Search for the cell housing the specified text and yield its (X, Y) center coordinate. 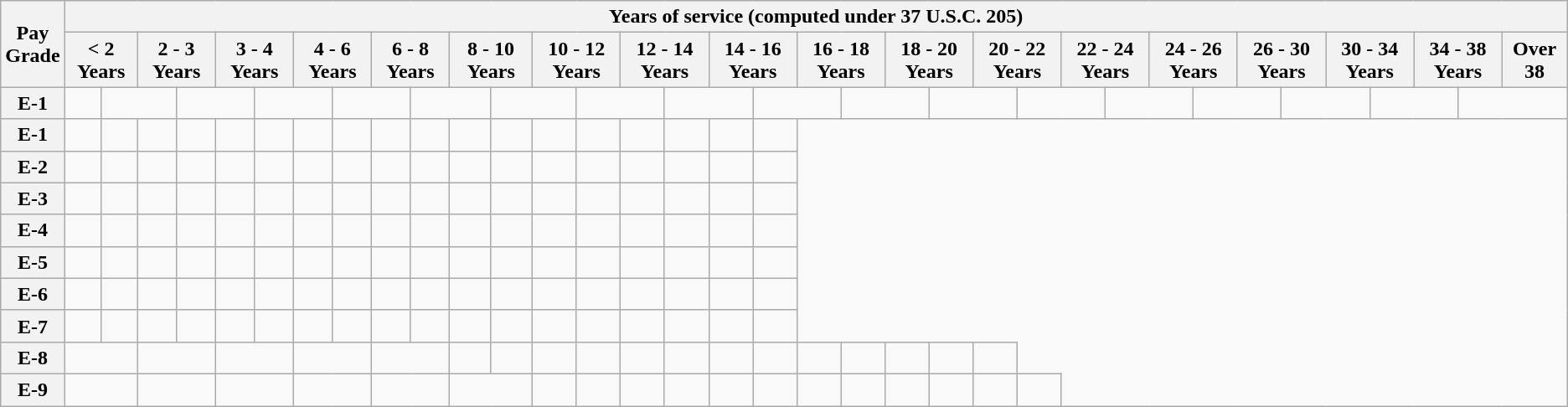
3 - 4 Years (255, 60)
8 - 10 Years (491, 60)
6 - 8 Years (410, 60)
E-3 (33, 198)
14 - 16 Years (752, 60)
E-9 (33, 389)
16 - 18 Years (841, 60)
Years of service (computed under 37 U.S.C. 205) (816, 17)
22 - 24 Years (1106, 60)
34 - 38 Years (1457, 60)
2 - 3 Years (176, 60)
10 - 12 Years (576, 60)
12 - 14 Years (665, 60)
24 - 26 Years (1193, 60)
18 - 20 Years (930, 60)
E-8 (33, 358)
30 - 34 Years (1370, 60)
Over 38 (1534, 60)
< 2 Years (101, 60)
E-7 (33, 326)
E-6 (33, 294)
20 - 22 Years (1017, 60)
E-2 (33, 167)
PayGrade (33, 44)
E-4 (33, 230)
26 - 30 Years (1282, 60)
E-5 (33, 262)
4 - 6 Years (332, 60)
